For the text-containing cell, return its midpoint in (X, Y) coordinate format. 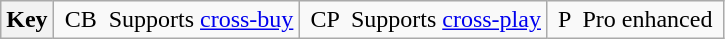
P Pro enhanced (634, 20)
CP Supports cross-play (423, 20)
Key (27, 20)
CB Supports cross-buy (176, 20)
